Search for the cell housing the specified text and yield its (X, Y) center coordinate. 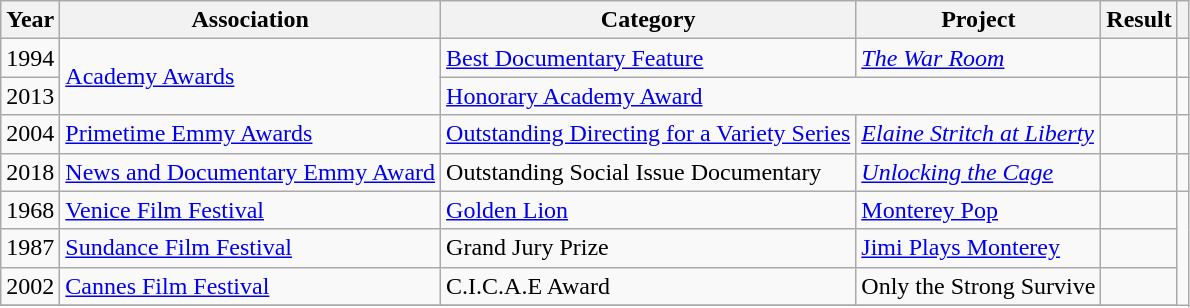
Jimi Plays Monterey (978, 248)
Grand Jury Prize (648, 248)
C.I.C.A.E Award (648, 286)
Project (978, 20)
Sundance Film Festival (250, 248)
Elaine Stritch at Liberty (978, 134)
Outstanding Social Issue Documentary (648, 172)
Only the Strong Survive (978, 286)
Year (30, 20)
2004 (30, 134)
The War Room (978, 58)
2013 (30, 96)
Golden Lion (648, 210)
Category (648, 20)
Academy Awards (250, 77)
1987 (30, 248)
Result (1139, 20)
Primetime Emmy Awards (250, 134)
1968 (30, 210)
2018 (30, 172)
Unlocking the Cage (978, 172)
Association (250, 20)
Monterey Pop (978, 210)
Best Documentary Feature (648, 58)
Outstanding Directing for a Variety Series (648, 134)
1994 (30, 58)
Cannes Film Festival (250, 286)
News and Documentary Emmy Award (250, 172)
Venice Film Festival (250, 210)
Honorary Academy Award (771, 96)
2002 (30, 286)
